For the text-containing cell, return its midpoint in [x, y] coordinate format. 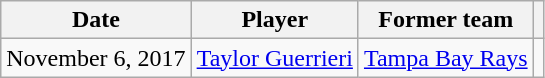
Taylor Guerrieri [274, 58]
Player [274, 20]
Tampa Bay Rays [446, 58]
November 6, 2017 [96, 58]
Date [96, 20]
Former team [446, 20]
